Determine the [X, Y] coordinate at the center of the cell enclosing the given text.  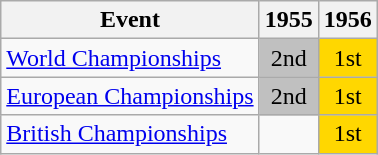
World Championships [130, 58]
British Championships [130, 134]
1955 [288, 20]
European Championships [130, 96]
1956 [348, 20]
Event [130, 20]
